For the text-containing cell, return its midpoint in [x, y] coordinate format. 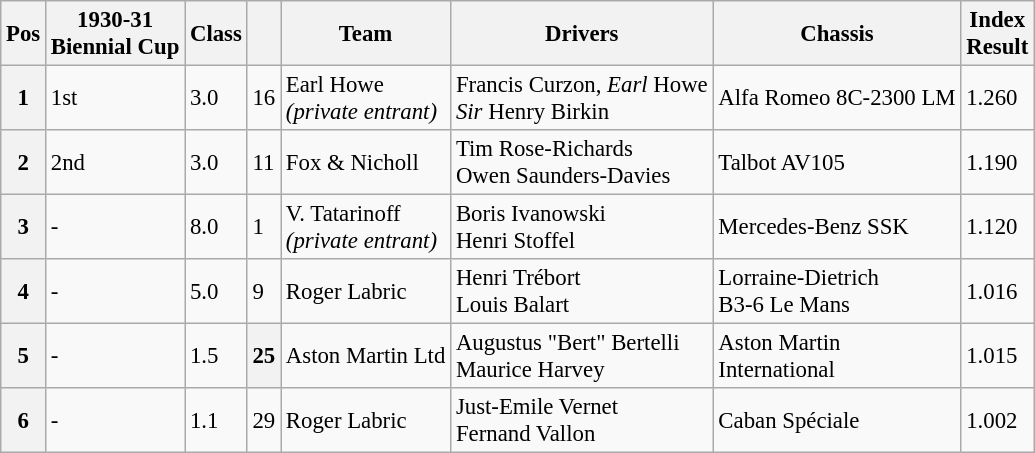
11 [264, 162]
Fox & Nicholl [366, 162]
29 [264, 420]
Henri Trébort Louis Balart [582, 292]
Team [366, 34]
Lorraine-DietrichB3-6 Le Mans [837, 292]
Mercedes-Benz SSK [837, 228]
Aston Martin Ltd [366, 356]
Class [216, 34]
1.120 [998, 228]
3 [24, 228]
1.016 [998, 292]
Talbot AV105 [837, 162]
Chassis [837, 34]
1.260 [998, 98]
Francis Curzon, Earl Howe Sir Henry Birkin [582, 98]
1.002 [998, 420]
Alfa Romeo 8C-2300 LM [837, 98]
1.190 [998, 162]
Earl Howe(private entrant) [366, 98]
Caban Spéciale [837, 420]
8.0 [216, 228]
5.0 [216, 292]
Boris Ivanowski Henri Stoffel [582, 228]
4 [24, 292]
Augustus "Bert" Bertelli Maurice Harvey [582, 356]
Drivers [582, 34]
Tim Rose-Richards Owen Saunders-Davies [582, 162]
2nd [116, 162]
1st [116, 98]
9 [264, 292]
1930-31Biennial Cup [116, 34]
Aston MartinInternational [837, 356]
IndexResult [998, 34]
Pos [24, 34]
1.5 [216, 356]
5 [24, 356]
25 [264, 356]
2 [24, 162]
V. Tatarinoff(private entrant) [366, 228]
1.1 [216, 420]
6 [24, 420]
16 [264, 98]
1.015 [998, 356]
Just-Emile Vernet Fernand Vallon [582, 420]
